Pinpoint the cell where the given text exists, returning its (X, Y) midpoint coordinate. 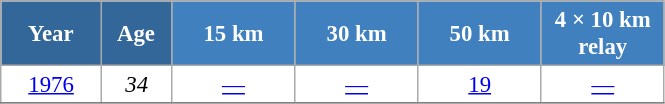
4 × 10 km relay (602, 34)
1976 (52, 85)
34 (136, 85)
Age (136, 34)
Year (52, 34)
50 km (480, 34)
15 km (234, 34)
19 (480, 85)
30 km (356, 34)
